Provide the [x, y] coordinate of the cell's center where the given text is located.  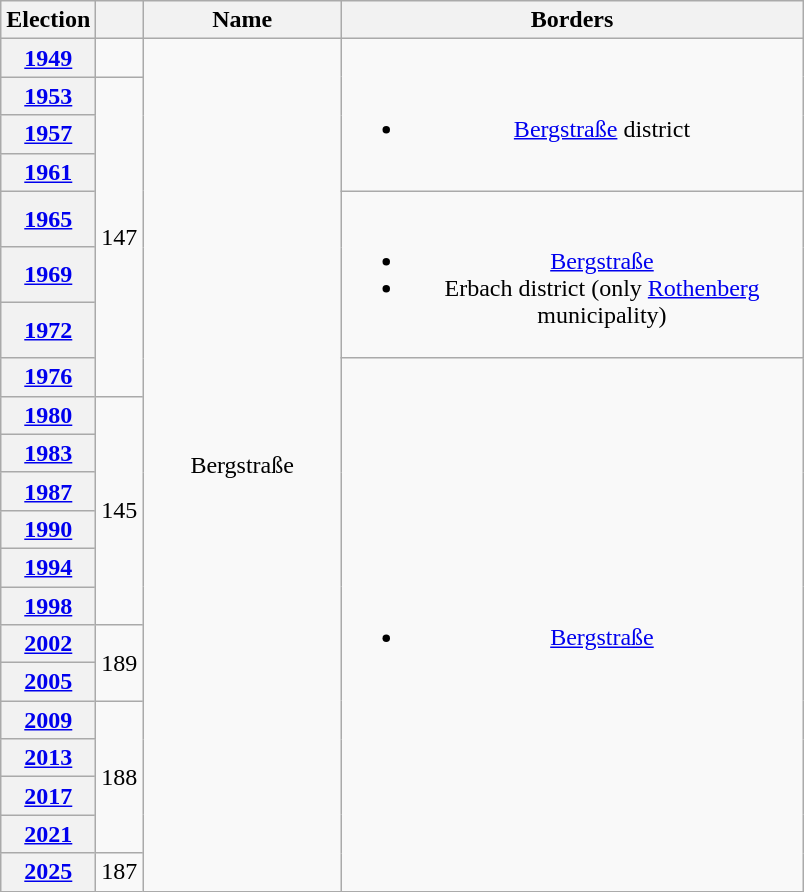
2013 [48, 758]
1957 [48, 134]
2021 [48, 834]
1965 [48, 219]
Name [242, 20]
Election [48, 20]
1961 [48, 172]
145 [120, 510]
1994 [48, 567]
1976 [48, 377]
1990 [48, 529]
2002 [48, 644]
2005 [48, 682]
2009 [48, 720]
1987 [48, 491]
1972 [48, 330]
188 [120, 777]
1983 [48, 453]
1998 [48, 605]
189 [120, 663]
1969 [48, 275]
1949 [48, 58]
2017 [48, 796]
1953 [48, 96]
147 [120, 236]
Bergstraße district [572, 115]
2025 [48, 872]
187 [120, 872]
1980 [48, 415]
Borders [572, 20]
BergstraßeErbach district (only Rothenberg municipality) [572, 274]
